For the text-containing cell, return its midpoint in [X, Y] coordinate format. 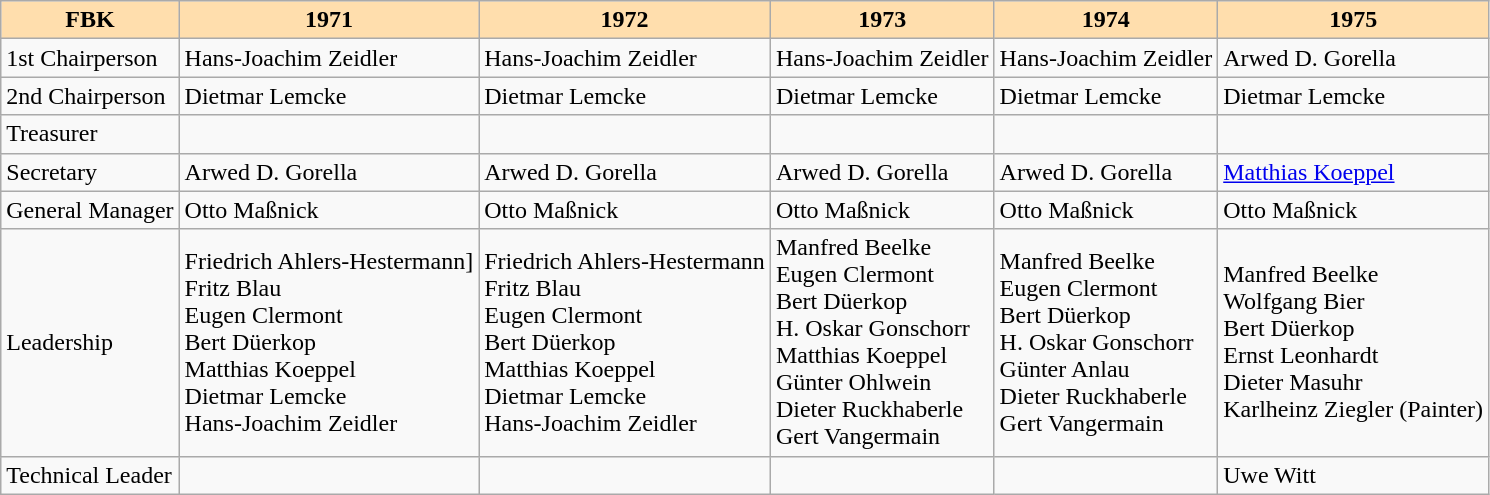
FBK [90, 20]
Secretary [90, 172]
Manfred BeelkeEugen ClermontBert DüerkopH. Oskar GonschorrMatthias KoeppelGünter OhlweinDieter RuckhaberleGert Vangermain [882, 342]
Technical Leader [90, 475]
2nd Chairperson [90, 96]
Treasurer [90, 134]
1972 [625, 20]
General Manager [90, 210]
Leadership [90, 342]
Matthias Koeppel [1354, 172]
1973 [882, 20]
Manfred BeelkeEugen ClermontBert DüerkopH. Oskar GonschorrGünter AnlauDieter RuckhaberleGert Vangermain [1106, 342]
Friedrich Ahlers-HestermannFritz BlauEugen ClermontBert DüerkopMatthias KoeppelDietmar LemckeHans-Joachim Zeidler [625, 342]
Manfred BeelkeWolfgang BierBert DüerkopErnst LeonhardtDieter MasuhrKarlheinz Ziegler (Painter) [1354, 342]
1974 [1106, 20]
Friedrich Ahlers-Hestermann]Fritz BlauEugen ClermontBert DüerkopMatthias KoeppelDietmar LemckeHans-Joachim Zeidler [329, 342]
1971 [329, 20]
Uwe Witt [1354, 475]
1975 [1354, 20]
1st Chairperson [90, 58]
